Pinpoint the cell where the given text exists, returning its (X, Y) midpoint coordinate. 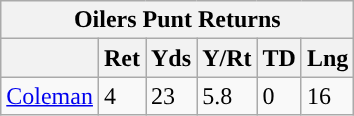
0 (279, 96)
4 (122, 96)
TD (279, 58)
23 (172, 96)
Ret (122, 58)
Oilers Punt Returns (178, 20)
Lng (327, 58)
5.8 (227, 96)
Yds (172, 58)
16 (327, 96)
Coleman (50, 96)
Y/Rt (227, 58)
